Detect which cell encompasses the target text, then output its (x, y) center coordinate. 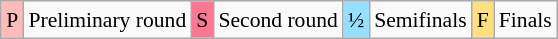
Semifinals (420, 20)
Second round (278, 20)
Preliminary round (107, 20)
P (12, 20)
F (483, 20)
S (202, 20)
½ (356, 20)
Finals (526, 20)
